Output the [x, y] coordinate of the center of the cell containing the given text.  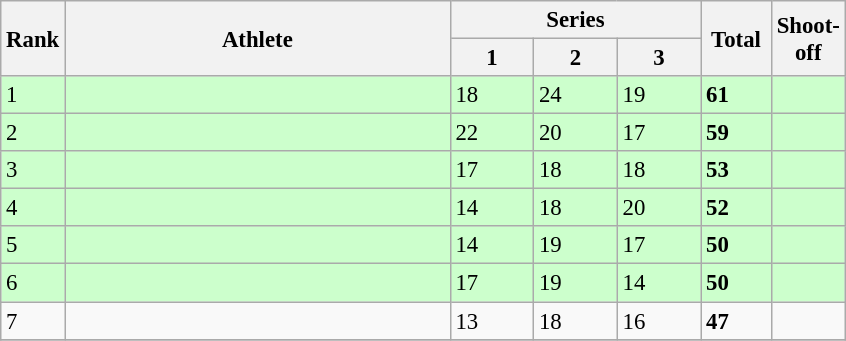
53 [736, 170]
59 [736, 133]
52 [736, 208]
4 [33, 208]
Athlete [258, 38]
7 [33, 321]
47 [736, 321]
Total [736, 38]
Series [576, 20]
5 [33, 245]
6 [33, 283]
16 [659, 321]
61 [736, 95]
24 [576, 95]
Rank [33, 38]
13 [492, 321]
22 [492, 133]
Shoot-off [808, 38]
